Return the [x, y] coordinate for the center point of the cell that contains the specified text.  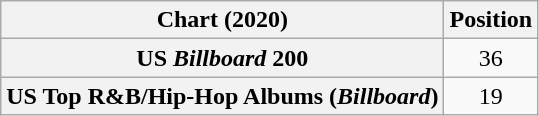
Position [491, 20]
US Billboard 200 [222, 58]
36 [491, 58]
US Top R&B/Hip-Hop Albums (Billboard) [222, 96]
Chart (2020) [222, 20]
19 [491, 96]
